Pinpoint the cell where the given text exists, returning its (x, y) midpoint coordinate. 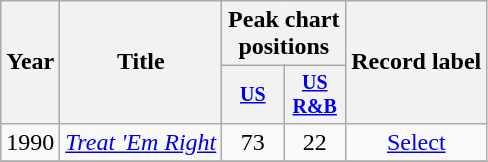
22 (315, 142)
Treat 'Em Right (141, 142)
US (253, 94)
Peak chart positions (284, 34)
73 (253, 142)
Record label (416, 62)
Title (141, 62)
Year (30, 62)
Select (416, 142)
1990 (30, 142)
USR&B (315, 94)
